Find where the given text appears and provide that cell's center as [x, y] coordinate. 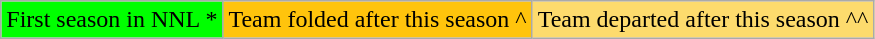
Team departed after this season ^^ [703, 20]
Team folded after this season ^ [378, 20]
First season in NNL * [112, 20]
